Find where the given text appears and provide that cell's center as [x, y] coordinate. 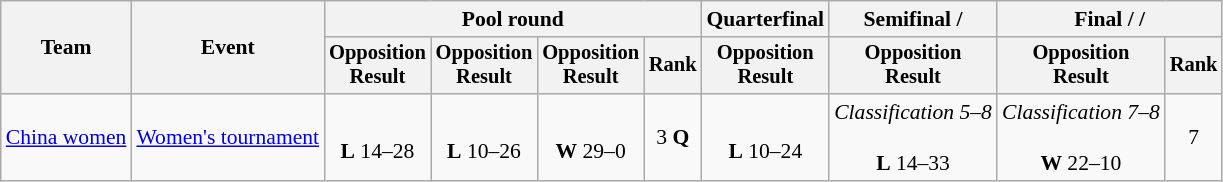
China women [66, 138]
Classification 5–8L 14–33 [913, 138]
Pool round [512, 19]
Classification 7–8W 22–10 [1081, 138]
W 29–0 [590, 138]
Quarterfinal [765, 19]
Women's tournament [228, 138]
Semifinal / [913, 19]
L 10–24 [765, 138]
7 [1194, 138]
L 14–28 [378, 138]
Final / / [1110, 19]
3 Q [673, 138]
Team [66, 48]
L 10–26 [484, 138]
Event [228, 48]
